Determine the (x, y) coordinate at the center of the cell enclosing the given text.  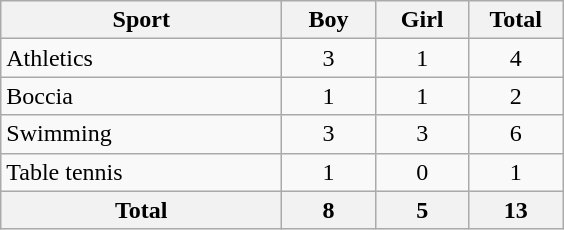
5 (422, 210)
Swimming (142, 134)
0 (422, 172)
Boccia (142, 96)
6 (516, 134)
Table tennis (142, 172)
Boy (329, 20)
8 (329, 210)
13 (516, 210)
Girl (422, 20)
4 (516, 58)
Athletics (142, 58)
Sport (142, 20)
2 (516, 96)
